Output the [x, y] coordinate of the center of the cell containing the given text.  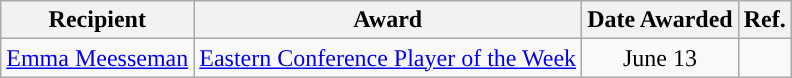
Eastern Conference Player of the Week [388, 58]
Award [388, 20]
Ref. [764, 20]
Recipient [98, 20]
Date Awarded [660, 20]
June 13 [660, 58]
Emma Meesseman [98, 58]
